From the cell containing the given text, extract its center point as (X, Y) coordinate. 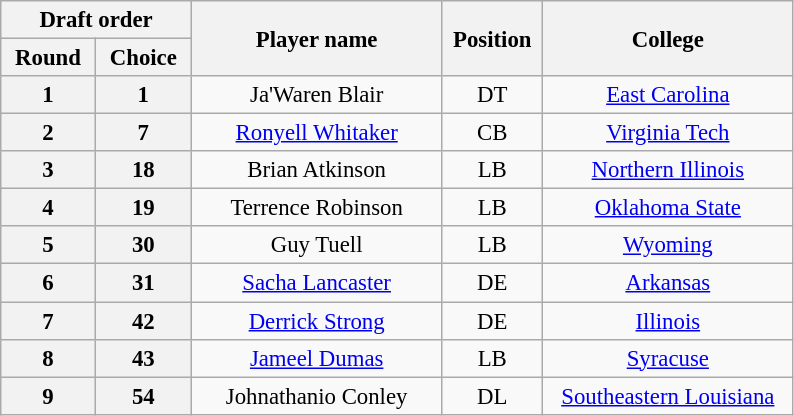
Virginia Tech (668, 133)
43 (143, 358)
Draft order (96, 20)
19 (143, 208)
Derrick Strong (316, 321)
DT (492, 95)
2 (48, 133)
Johnathanio Conley (316, 396)
Southeastern Louisiana (668, 396)
18 (143, 170)
8 (48, 358)
CB (492, 133)
30 (143, 245)
Wyoming (668, 245)
Jameel Dumas (316, 358)
Position (492, 38)
College (668, 38)
Ja'Waren Blair (316, 95)
54 (143, 396)
Syracuse (668, 358)
Choice (143, 58)
31 (143, 283)
Ronyell Whitaker (316, 133)
9 (48, 396)
East Carolina (668, 95)
Arkansas (668, 283)
Oklahoma State (668, 208)
Brian Atkinson (316, 170)
Northern Illinois (668, 170)
6 (48, 283)
Terrence Robinson (316, 208)
Player name (316, 38)
42 (143, 321)
Sacha Lancaster (316, 283)
DL (492, 396)
4 (48, 208)
Round (48, 58)
5 (48, 245)
Guy Tuell (316, 245)
Illinois (668, 321)
3 (48, 170)
